Identify which cell holds the provided text, then report its (x, y) central coordinate. 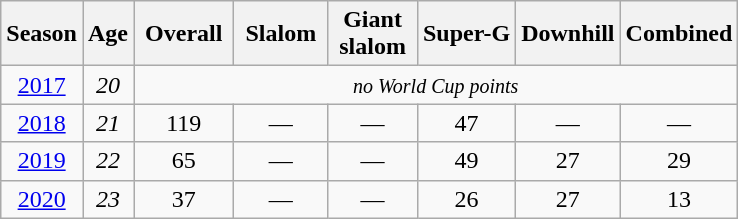
20 (108, 85)
no World Cup points (436, 85)
Slalom (281, 34)
22 (108, 161)
47 (466, 123)
Overall (184, 34)
Downhill (568, 34)
119 (184, 123)
2019 (42, 161)
13 (679, 199)
2018 (42, 123)
2020 (42, 199)
49 (466, 161)
Super-G (466, 34)
Giant slalom (373, 34)
Age (108, 34)
2017 (42, 85)
65 (184, 161)
26 (466, 199)
Combined (679, 34)
29 (679, 161)
21 (108, 123)
37 (184, 199)
Season (42, 34)
23 (108, 199)
